Search for the cell housing the specified text and yield its [X, Y] center coordinate. 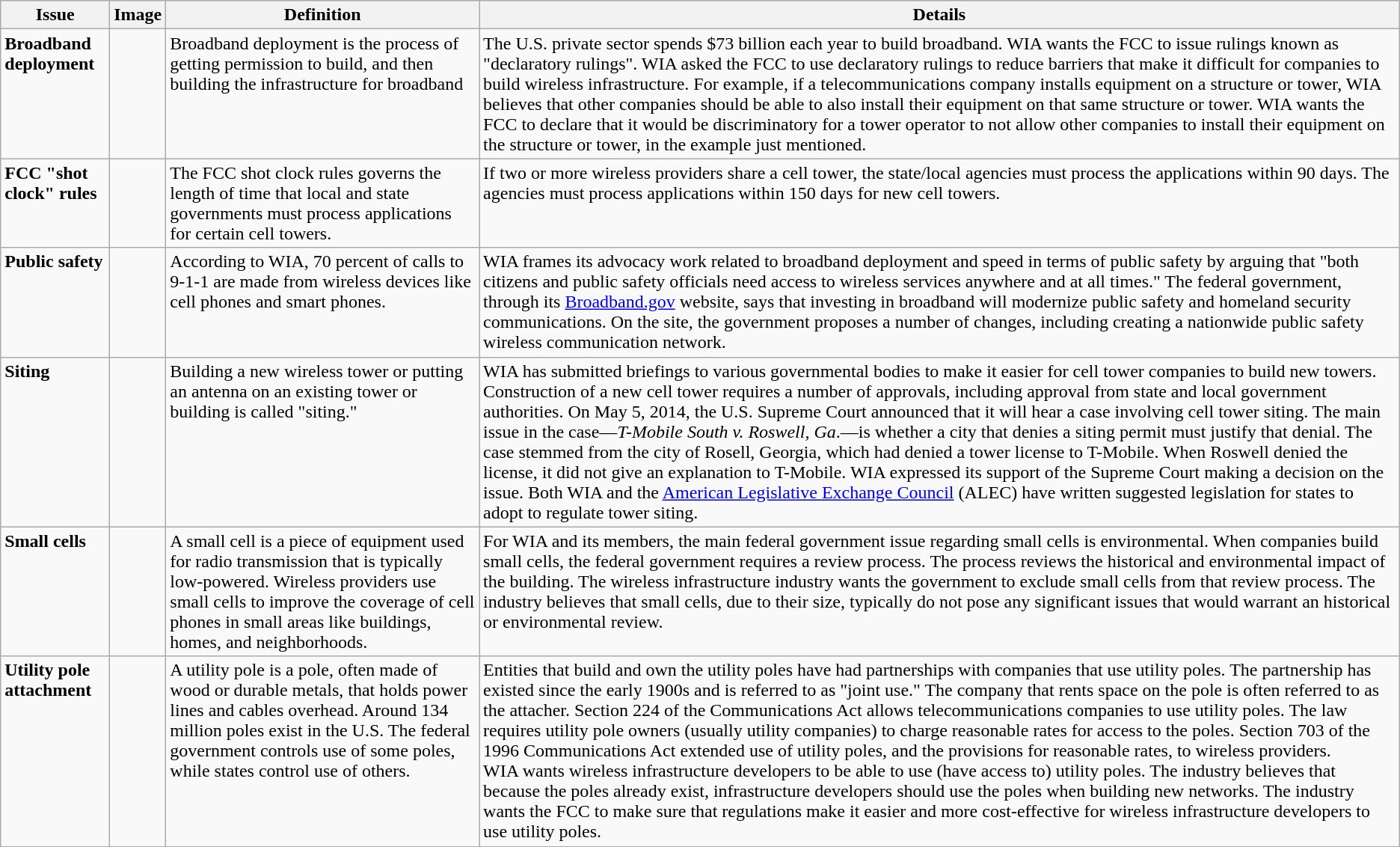
Image [138, 15]
Issue [55, 15]
According to WIA, 70 percent of calls to 9-1-1 are made from wireless devices like cell phones and smart phones. [323, 302]
The FCC shot clock rules governs the length of time that local and state governments must process applications for certain cell towers. [323, 204]
Details [939, 15]
Broadband deployment is the process of getting permission to build, and then building the infrastructure for broadband [323, 94]
Broadband deployment [55, 94]
Utility pole attachment [55, 751]
Building a new wireless tower or putting an antenna on an existing tower or building is called "siting." [323, 441]
Public safety [55, 302]
FCC "shot clock" rules [55, 204]
Siting [55, 441]
Definition [323, 15]
Small cells [55, 591]
